Capture the cell that displays the provided text and extract its [x, y] central coordinate. 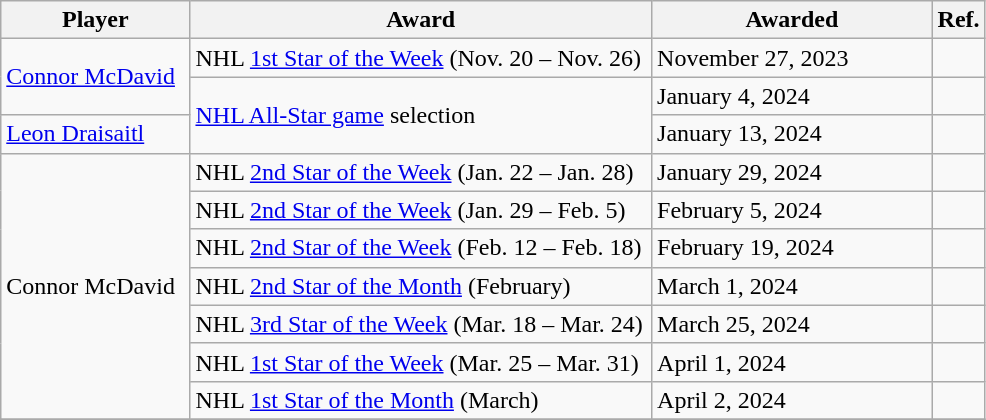
Ref. [958, 20]
February 19, 2024 [792, 248]
January 4, 2024 [792, 96]
NHL 2nd Star of the Month (February) [421, 286]
Award [421, 20]
NHL All-Star game selection [421, 115]
Awarded [792, 20]
NHL 2nd Star of the Week (Feb. 12 – Feb. 18) [421, 248]
NHL 2nd Star of the Week (Jan. 29 – Feb. 5) [421, 210]
April 1, 2024 [792, 362]
February 5, 2024 [792, 210]
January 29, 2024 [792, 172]
NHL 1st Star of the Month (March) [421, 400]
January 13, 2024 [792, 134]
NHL 2nd Star of the Week (Jan. 22 – Jan. 28) [421, 172]
NHL 1st Star of the Week (Mar. 25 – Mar. 31) [421, 362]
November 27, 2023 [792, 58]
NHL 1st Star of the Week (Nov. 20 – Nov. 26) [421, 58]
NHL 3rd Star of the Week (Mar. 18 – Mar. 24) [421, 324]
April 2, 2024 [792, 400]
March 1, 2024 [792, 286]
Player [96, 20]
March 25, 2024 [792, 324]
Leon Draisaitl [96, 134]
